Output the [x, y] coordinate of the center of the cell containing the given text.  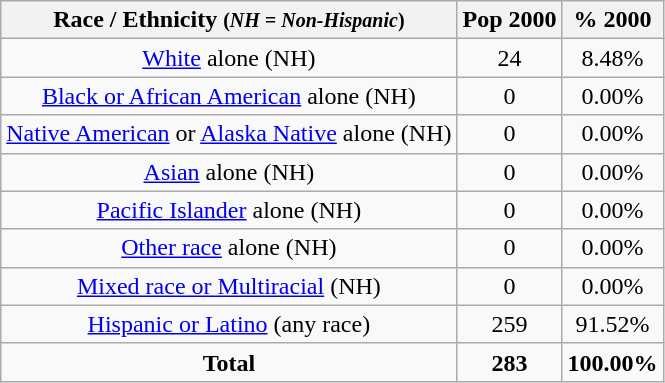
Asian alone (NH) [229, 172]
White alone (NH) [229, 58]
Race / Ethnicity (NH = Non-Hispanic) [229, 20]
Mixed race or Multiracial (NH) [229, 286]
Total [229, 362]
24 [510, 58]
Black or African American alone (NH) [229, 96]
Hispanic or Latino (any race) [229, 324]
8.48% [612, 58]
91.52% [612, 324]
% 2000 [612, 20]
283 [510, 362]
Pacific Islander alone (NH) [229, 210]
Native American or Alaska Native alone (NH) [229, 134]
259 [510, 324]
Pop 2000 [510, 20]
Other race alone (NH) [229, 248]
100.00% [612, 362]
